Locate the cell with the specified text and output its (X, Y) center coordinate. 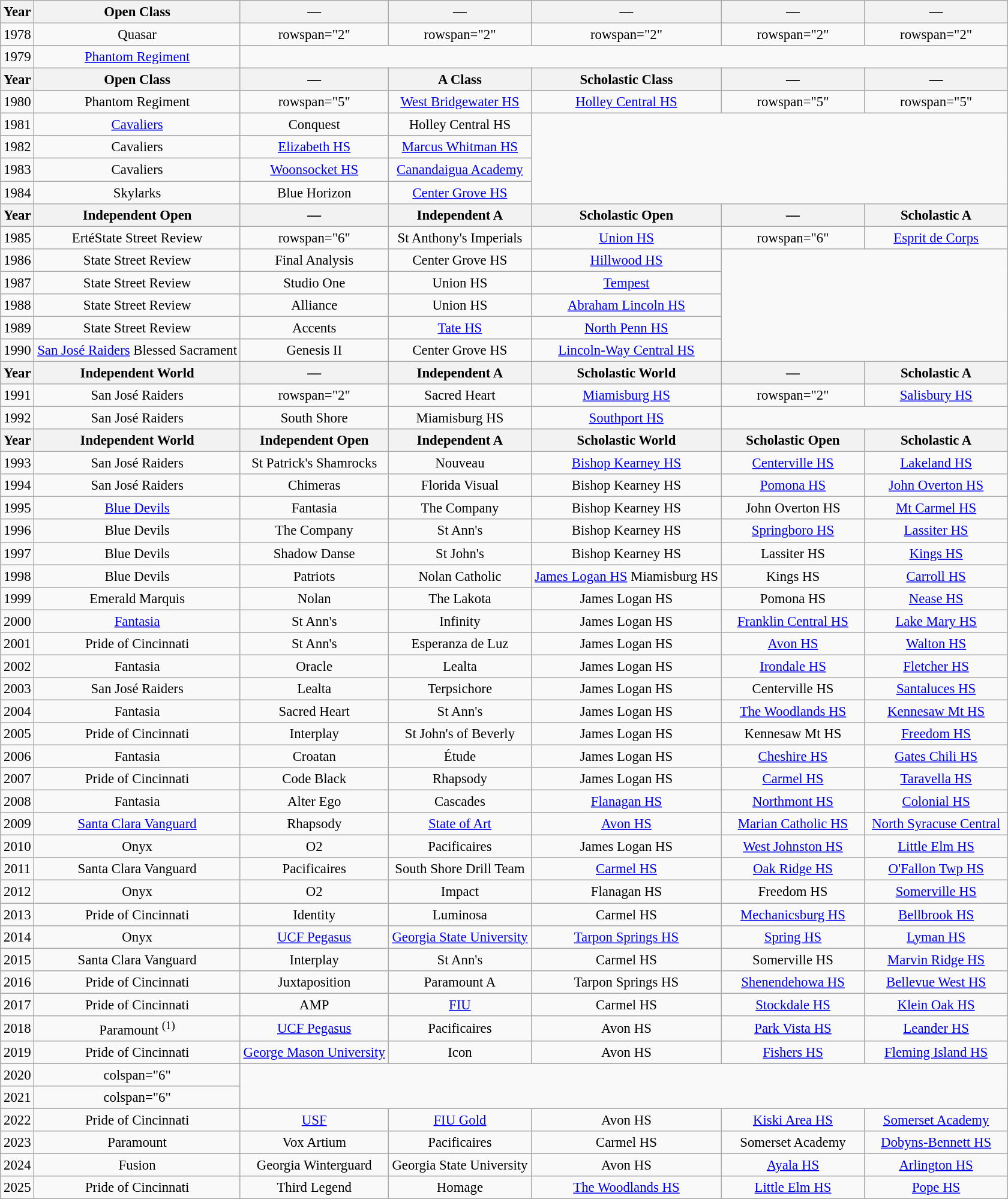
Blue Horizon (314, 193)
2018 (17, 1029)
1982 (17, 147)
State of Art (460, 824)
Spring HS (793, 937)
Shadow Danse (314, 553)
Cheshire HS (793, 757)
2014 (17, 937)
Walton HS (936, 644)
Third Legend (314, 1188)
Terpsichore (460, 689)
O'Fallon Twp HS (936, 870)
Gates Chili HS (936, 757)
Santaluces HS (936, 689)
St John's of Beverly (460, 734)
George Mason University (314, 1053)
1983 (17, 170)
1990 (17, 350)
2020 (17, 1075)
Paramount (137, 1143)
2019 (17, 1053)
Luminosa (460, 915)
FIU (460, 1005)
2023 (17, 1143)
Canandaigua Academy (460, 170)
Oracle (314, 666)
Juxtaposition (314, 982)
Pope HS (936, 1188)
Nease HS (936, 598)
Springboro HS (793, 531)
South Shore (314, 418)
2005 (17, 734)
1999 (17, 598)
Elizabeth HS (314, 147)
Accents (314, 328)
Salisbury HS (936, 395)
2009 (17, 824)
Tempest (626, 283)
2003 (17, 689)
North Syracuse Central (936, 824)
Skylarks (137, 193)
Tate HS (460, 328)
2017 (17, 1005)
Patriots (314, 576)
Park Vista HS (793, 1029)
1991 (17, 395)
Mechanicsburg HS (793, 915)
Marvin Ridge HS (936, 960)
Studio One (314, 283)
Final Analysis (314, 260)
St John's (460, 553)
Homage (460, 1188)
2024 (17, 1165)
Emerald Marquis (137, 598)
Mt Carmel HS (936, 508)
FIU Gold (460, 1120)
1987 (17, 283)
1978 (17, 35)
1979 (17, 57)
1988 (17, 305)
Esprit de Corps (936, 238)
Oak Ridge HS (793, 870)
Lyman HS (936, 937)
Paramount A (460, 982)
Paramount (1) (137, 1029)
Nouveau (460, 463)
Bellbrook HS (936, 915)
Abraham Lincoln HS (626, 305)
Lakeland HS (936, 463)
Ayala HS (793, 1165)
1981 (17, 125)
Carroll HS (936, 576)
Georgia Winterguard (314, 1165)
Marian Catholic HS (793, 824)
A Class (460, 80)
2002 (17, 666)
1989 (17, 328)
Scholastic Class (626, 80)
Nolan (314, 598)
2016 (17, 982)
Identity (314, 915)
Quasar (137, 35)
2025 (17, 1188)
St Patrick's Shamrocks (314, 463)
Hillwood HS (626, 260)
Genesis II (314, 350)
Esperanza de Luz (460, 644)
North Penn HS (626, 328)
Croatan (314, 757)
1998 (17, 576)
Leander HS (936, 1029)
Nolan Catholic (460, 576)
Northmont HS (793, 802)
2007 (17, 779)
West Bridgewater HS (460, 102)
2011 (17, 870)
Woonsocket HS (314, 170)
2015 (17, 960)
AMP (314, 1005)
Fusion (137, 1165)
2001 (17, 644)
James Logan HS Miamisburg HS (626, 576)
Florida Visual (460, 485)
1994 (17, 485)
1993 (17, 463)
Klein Oak HS (936, 1005)
2008 (17, 802)
Dobyns-Bennett HS (936, 1143)
Arlington HS (936, 1165)
Franklin Central HS (793, 621)
Irondale HS (793, 666)
2013 (17, 915)
San José Raiders Blessed Sacrament (137, 350)
Southport HS (626, 418)
Bellevue West HS (936, 982)
Cascades (460, 802)
Vox Artium (314, 1143)
Fishers HS (793, 1053)
West Johnston HS (793, 847)
1997 (17, 553)
Colonial HS (936, 802)
South Shore Drill Team (460, 870)
Conquest (314, 125)
2000 (17, 621)
1996 (17, 531)
Marcus Whitman HS (460, 147)
1985 (17, 238)
2022 (17, 1120)
Lincoln-Way Central HS (626, 350)
Taravella HS (936, 779)
Code Black (314, 779)
2010 (17, 847)
Stockdale HS (793, 1005)
Lake Mary HS (936, 621)
1992 (17, 418)
1980 (17, 102)
USF (314, 1120)
1984 (17, 193)
2012 (17, 892)
Impact (460, 892)
ErtéState Street Review (137, 238)
2004 (17, 711)
Alliance (314, 305)
2006 (17, 757)
Icon (460, 1053)
Fleming Island HS (936, 1053)
Shenendehowa HS (793, 982)
Infinity (460, 621)
1995 (17, 508)
Chimeras (314, 485)
The Lakota (460, 598)
Fletcher HS (936, 666)
Kiski Area HS (793, 1120)
Étude (460, 757)
St Anthony's Imperials (460, 238)
Alter Ego (314, 802)
2021 (17, 1098)
1986 (17, 260)
